Provide the [X, Y] coordinate of the cell's center where the given text is located.  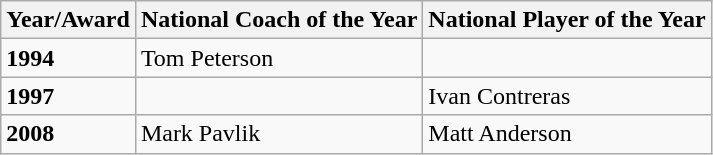
1994 [68, 58]
Tom Peterson [278, 58]
1997 [68, 96]
2008 [68, 134]
Year/Award [68, 20]
Matt Anderson [567, 134]
National Player of the Year [567, 20]
Ivan Contreras [567, 96]
National Coach of the Year [278, 20]
Mark Pavlik [278, 134]
